Pinpoint the cell where the given text exists, returning its (X, Y) midpoint coordinate. 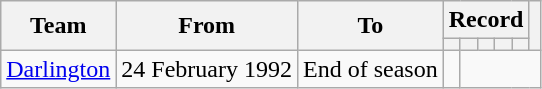
To (371, 26)
From (207, 26)
Record (486, 20)
24 February 1992 (207, 69)
Darlington (58, 69)
Team (58, 26)
End of season (371, 69)
